Capture the cell that displays the provided text and extract its (x, y) central coordinate. 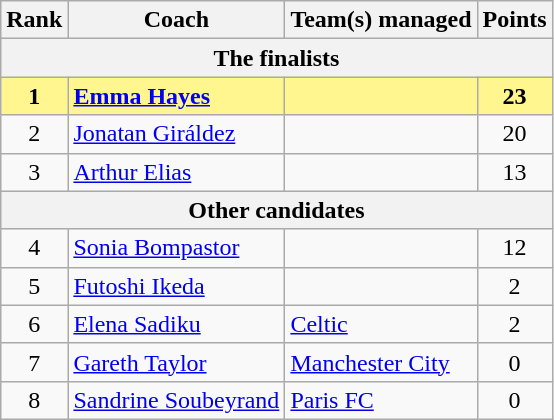
13 (514, 172)
Sonia Bompastor (176, 248)
Paris FC (381, 400)
Team(s) managed (381, 20)
23 (514, 96)
Manchester City (381, 362)
Futoshi Ikeda (176, 286)
Arthur Elias (176, 172)
Elena Sadiku (176, 324)
Rank (34, 20)
20 (514, 134)
Gareth Taylor (176, 362)
1 (34, 96)
4 (34, 248)
3 (34, 172)
Coach (176, 20)
Sandrine Soubeyrand (176, 400)
12 (514, 248)
8 (34, 400)
Jonatan Giráldez (176, 134)
Points (514, 20)
Other candidates (276, 210)
The finalists (276, 58)
Emma Hayes (176, 96)
6 (34, 324)
7 (34, 362)
5 (34, 286)
Celtic (381, 324)
